Detect which cell encompasses the target text, then output its (x, y) center coordinate. 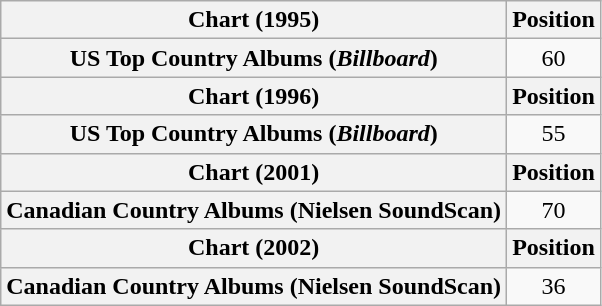
Chart (2001) (254, 172)
36 (554, 286)
Chart (1995) (254, 20)
Chart (2002) (254, 248)
70 (554, 210)
55 (554, 134)
Chart (1996) (254, 96)
60 (554, 58)
